For the text-containing cell, return its midpoint in [X, Y] coordinate format. 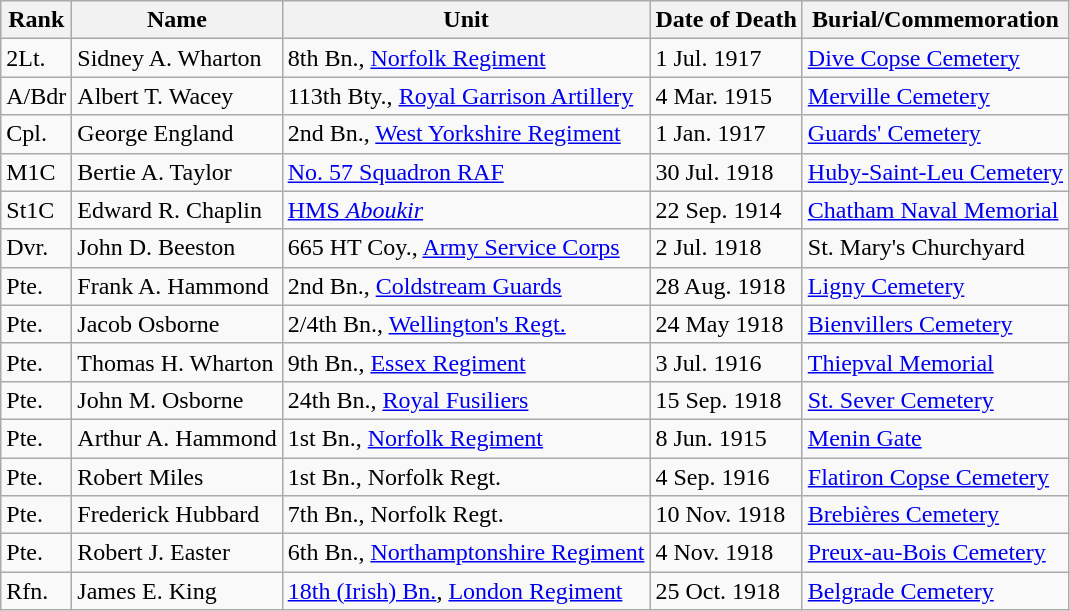
Rank [36, 20]
HMS Aboukir [466, 210]
2nd Bn., Coldstream Guards [466, 286]
St1C [36, 210]
Robert J. Easter [177, 553]
Robert Miles [177, 477]
1st Bn., Norfolk Regt. [466, 477]
Chatham Naval Memorial [935, 210]
Thiepval Memorial [935, 362]
Albert T. Wacey [177, 96]
2/4th Bn., Wellington's Regt. [466, 324]
9th Bn., Essex Regiment [466, 362]
Belgrade Cemetery [935, 591]
4 Nov. 1918 [726, 553]
4 Sep. 1916 [726, 477]
Bertie A. Taylor [177, 172]
Burial/Commemoration [935, 20]
18th (Irish) Bn., London Regiment [466, 591]
8th Bn., Norfolk Regiment [466, 58]
Bienvillers Cemetery [935, 324]
1st Bn., Norfolk Regiment [466, 438]
30 Jul. 1918 [726, 172]
Name [177, 20]
St. Mary's Churchyard [935, 248]
1 Jan. 1917 [726, 134]
1 Jul. 1917 [726, 58]
665 HT Coy., Army Service Corps [466, 248]
22 Sep. 1914 [726, 210]
4 Mar. 1915 [726, 96]
Edward R. Chaplin [177, 210]
Dive Copse Cemetery [935, 58]
25 Oct. 1918 [726, 591]
Brebières Cemetery [935, 515]
John M. Osborne [177, 400]
Flatiron Copse Cemetery [935, 477]
113th Bty., Royal Garrison Artillery [466, 96]
Guards' Cemetery [935, 134]
Sidney A. Wharton [177, 58]
Jacob Osborne [177, 324]
Cpl. [36, 134]
Merville Cemetery [935, 96]
Frederick Hubbard [177, 515]
Ligny Cemetery [935, 286]
John D. Beeston [177, 248]
George England [177, 134]
2Lt. [36, 58]
No. 57 Squadron RAF [466, 172]
Unit [466, 20]
James E. King [177, 591]
2nd Bn., West Yorkshire Regiment [466, 134]
Preux-au-Bois Cemetery [935, 553]
Dvr. [36, 248]
M1C [36, 172]
St. Sever Cemetery [935, 400]
3 Jul. 1916 [726, 362]
Rfn. [36, 591]
10 Nov. 1918 [726, 515]
Date of Death [726, 20]
Thomas H. Wharton [177, 362]
6th Bn., Northamptonshire Regiment [466, 553]
8 Jun. 1915 [726, 438]
Arthur A. Hammond [177, 438]
24 May 1918 [726, 324]
Huby-Saint-Leu Cemetery [935, 172]
7th Bn., Norfolk Regt. [466, 515]
Frank A. Hammond [177, 286]
15 Sep. 1918 [726, 400]
28 Aug. 1918 [726, 286]
A/Bdr [36, 96]
Menin Gate [935, 438]
2 Jul. 1918 [726, 248]
24th Bn., Royal Fusiliers [466, 400]
